Determine the (x, y) coordinate at the center of the cell enclosing the given text.  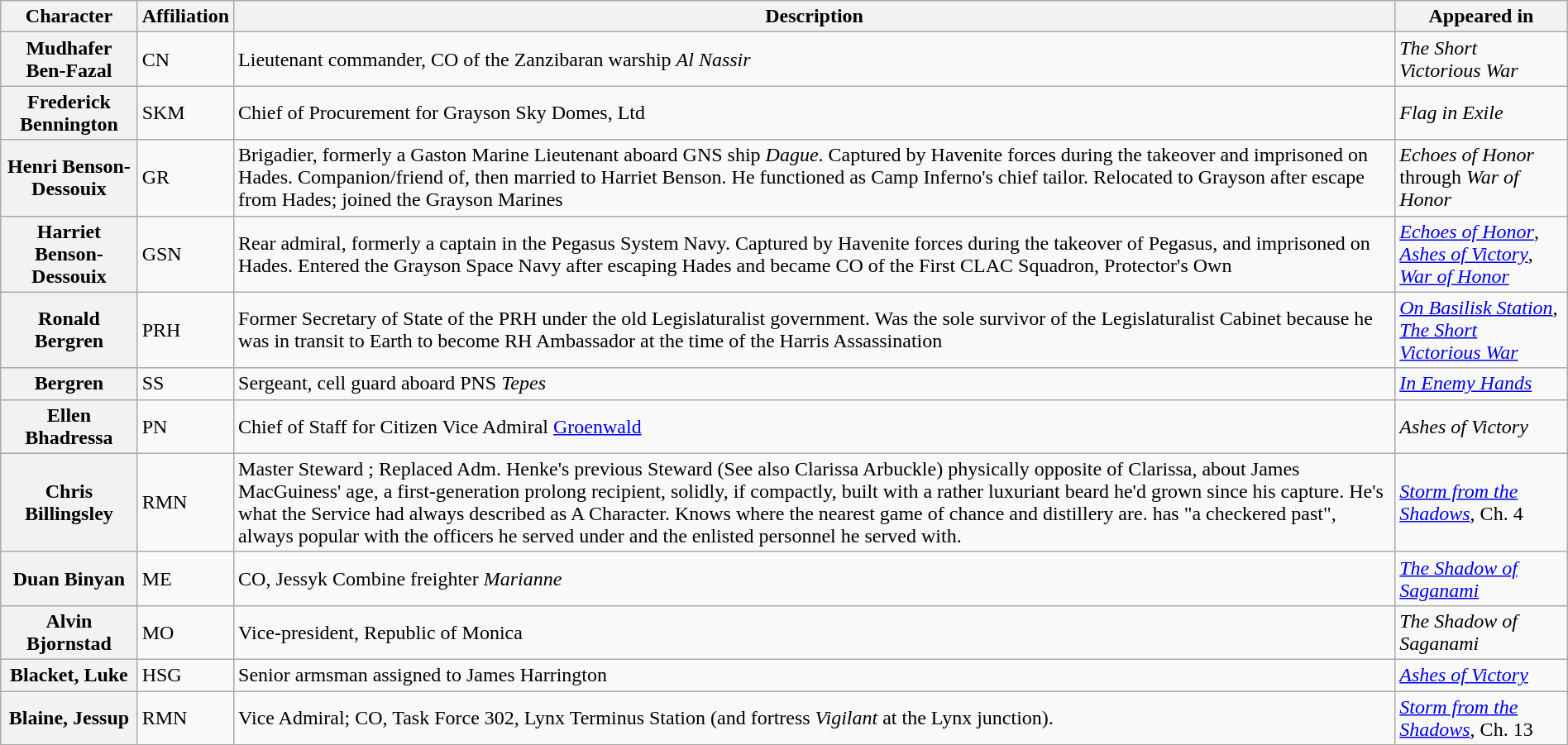
Blacket, Luke (69, 675)
On Basilisk Station, The Short Victorious War (1482, 330)
Ronald Bergren (69, 330)
Frederick Bennington (69, 112)
CO, Jessyk Combine freighter Marianne (815, 579)
Mudhafer Ben-Fazal (69, 60)
Description (815, 17)
Character (69, 17)
Harriet Benson-Dessouix (69, 254)
Storm from the Shadows, Ch. 13 (1482, 718)
Vice Admiral; CO, Task Force 302, Lynx Terminus Station (and fortress Vigilant at the Lynx junction). (815, 718)
ME (185, 579)
Affiliation (185, 17)
Senior armsman assigned to James Harrington (815, 675)
In Enemy Hands (1482, 384)
Storm from the Shadows, Ch. 4 (1482, 503)
Henri Benson-Dessouix (69, 178)
SS (185, 384)
PN (185, 427)
Ellen Bhadressa (69, 427)
HSG (185, 675)
Lieutenant commander, CO of the Zanzibaran warship Al Nassir (815, 60)
Bergren (69, 384)
CN (185, 60)
GSN (185, 254)
PRH (185, 330)
Blaine, Jessup (69, 718)
Echoes of Honor through War of Honor (1482, 178)
Chief of Procurement for Grayson Sky Domes, Ltd (815, 112)
Sergeant, cell guard aboard PNS Tepes (815, 384)
Echoes of Honor, Ashes of Victory, War of Honor (1482, 254)
Flag in Exile (1482, 112)
SKM (185, 112)
Chief of Staff for Citizen Vice Admiral Groenwald (815, 427)
Vice-president, Republic of Monica (815, 632)
Alvin Bjornstad (69, 632)
MO (185, 632)
GR (185, 178)
Duan Binyan (69, 579)
Appeared in (1482, 17)
Chris Billingsley (69, 503)
The Short Victorious War (1482, 60)
